Determine the [X, Y] coordinate at the center of the cell enclosing the given text.  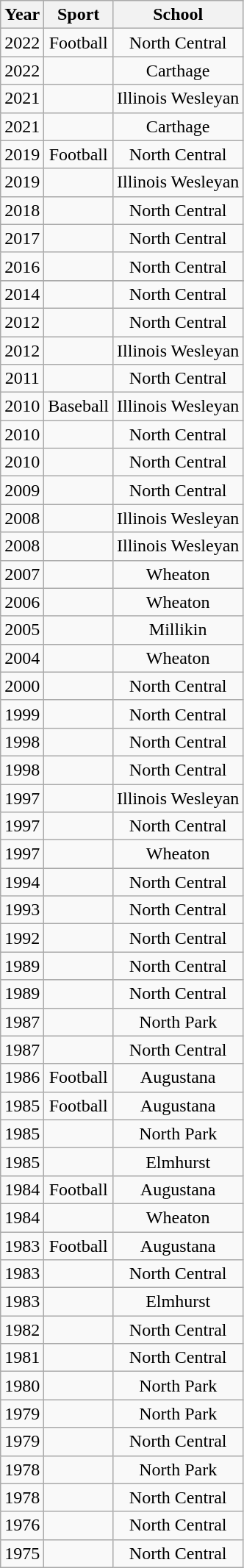
1993 [22, 910]
2004 [22, 658]
1982 [22, 1330]
School [178, 15]
2011 [22, 379]
2006 [22, 602]
2018 [22, 210]
1975 [22, 1553]
2016 [22, 266]
1999 [22, 714]
2017 [22, 238]
1986 [22, 1078]
2009 [22, 490]
2007 [22, 574]
Sport [79, 15]
Baseball [79, 407]
1992 [22, 938]
Millikin [178, 630]
Year [22, 15]
2005 [22, 630]
1994 [22, 882]
1980 [22, 1386]
1981 [22, 1358]
1976 [22, 1525]
2000 [22, 686]
2014 [22, 294]
